Determine the [x, y] coordinate at the center of the cell enclosing the given text.  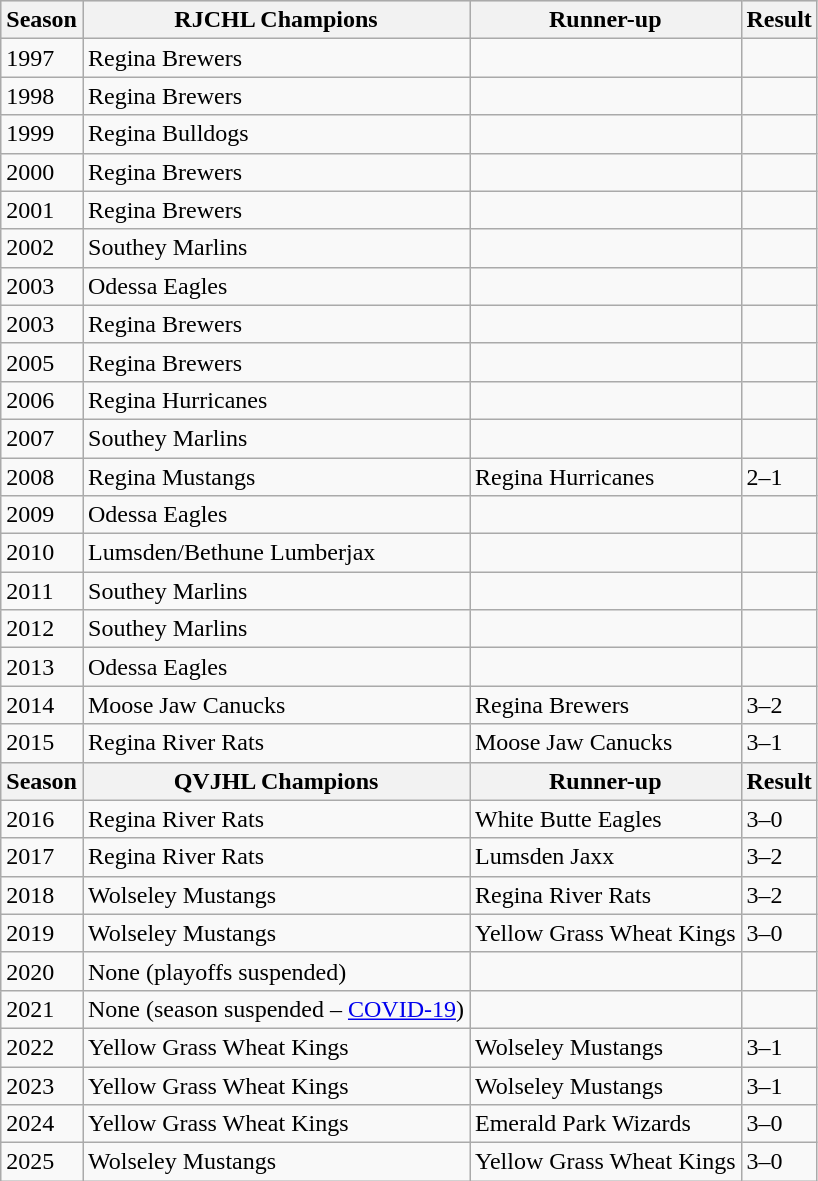
2005 [42, 362]
2019 [42, 933]
2002 [42, 248]
Emerald Park Wizards [606, 1124]
2021 [42, 1009]
2007 [42, 438]
None (playoffs suspended) [276, 971]
RJCHL Champions [276, 20]
2024 [42, 1124]
Lumsden Jaxx [606, 857]
1997 [42, 58]
2023 [42, 1085]
2017 [42, 857]
QVJHL Champions [276, 781]
2006 [42, 400]
2025 [42, 1162]
2008 [42, 477]
White Butte Eagles [606, 819]
2010 [42, 553]
2009 [42, 515]
2011 [42, 591]
1998 [42, 96]
2022 [42, 1047]
2–1 [779, 477]
2018 [42, 895]
Regina Bulldogs [276, 134]
2016 [42, 819]
2000 [42, 172]
2014 [42, 705]
2015 [42, 743]
2020 [42, 971]
2012 [42, 629]
2001 [42, 210]
Regina Mustangs [276, 477]
2013 [42, 667]
None (season suspended – COVID-19) [276, 1009]
Lumsden/Bethune Lumberjax [276, 553]
1999 [42, 134]
